Determine the [x, y] coordinate at the center of the cell enclosing the given text.  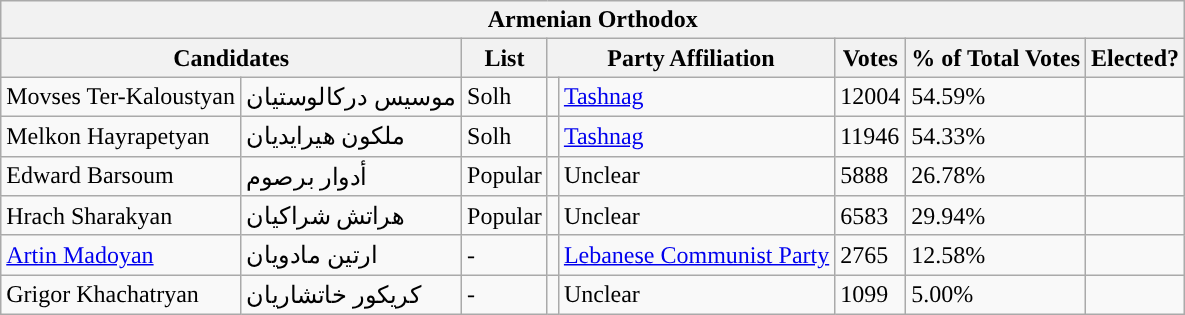
Lebanese Communist Party [696, 255]
Party Affiliation [690, 58]
Votes [870, 58]
54.59% [996, 97]
54.33% [996, 136]
Candidates [232, 58]
Armenian Orthodox [593, 20]
2765 [870, 255]
1099 [870, 295]
List [505, 58]
Edward Barsoum [121, 176]
Movses Ter-Kaloustyan [121, 97]
12.58% [996, 255]
هراتش شراكيان [352, 216]
ارتين مادويان [352, 255]
كريكور خاتشاريان [352, 295]
ملكون هيرايديان [352, 136]
أدوار برصوم [352, 176]
29.94% [996, 216]
Grigor Khachatryan [121, 295]
Elected? [1136, 58]
Melkon Hayrapetyan [121, 136]
5.00% [996, 295]
11946 [870, 136]
5888 [870, 176]
12004 [870, 97]
موسيس دركالوستيان [352, 97]
Artin Madoyan [121, 255]
26.78% [996, 176]
6583 [870, 216]
Hrach Sharakyan [121, 216]
% of Total Votes [996, 58]
